From the cell containing the given text, extract its center point as [X, Y] coordinate. 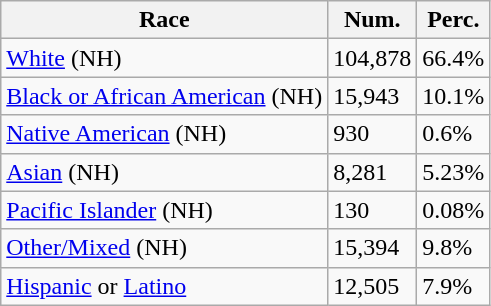
White (NH) [164, 58]
5.23% [454, 172]
0.6% [454, 134]
0.08% [454, 210]
Native American (NH) [164, 134]
8,281 [372, 172]
930 [372, 134]
10.1% [454, 96]
Num. [372, 20]
Asian (NH) [164, 172]
9.8% [454, 248]
Perc. [454, 20]
66.4% [454, 58]
Race [164, 20]
Black or African American (NH) [164, 96]
130 [372, 210]
12,505 [372, 286]
Hispanic or Latino [164, 286]
104,878 [372, 58]
Pacific Islander (NH) [164, 210]
7.9% [454, 286]
Other/Mixed (NH) [164, 248]
15,394 [372, 248]
15,943 [372, 96]
